Output the (x, y) coordinate of the center of the cell containing the given text.  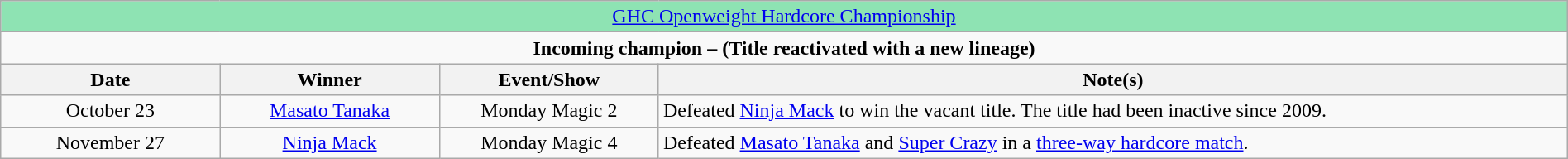
Defeated Ninja Mack to win the vacant title. The title had been inactive since 2009. (1113, 111)
Event/Show (549, 79)
Winner (329, 79)
Note(s) (1113, 79)
Date (111, 79)
Monday Magic 4 (549, 142)
GHC Openweight Hardcore Championship (784, 17)
Monday Magic 2 (549, 111)
Incoming champion – (Title reactivated with a new lineage) (784, 48)
October 23 (111, 111)
November 27 (111, 142)
Ninja Mack (329, 142)
Masato Tanaka (329, 111)
Defeated Masato Tanaka and Super Crazy in a three-way hardcore match. (1113, 142)
